Determine the [X, Y] coordinate at the center of the cell enclosing the given text.  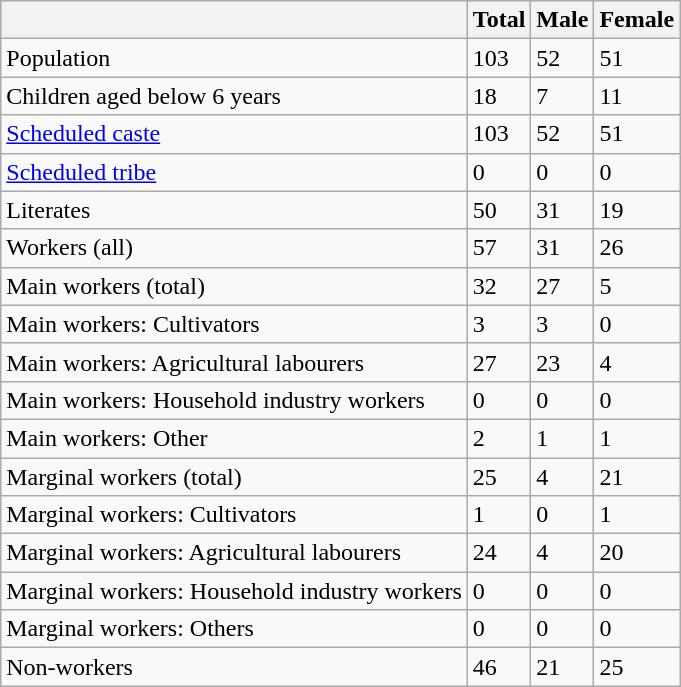
Female [637, 20]
Children aged below 6 years [234, 96]
7 [562, 96]
50 [499, 210]
19 [637, 210]
Marginal workers: Household industry workers [234, 591]
11 [637, 96]
Main workers: Agricultural labourers [234, 362]
Main workers: Household industry workers [234, 400]
57 [499, 248]
Scheduled caste [234, 134]
Marginal workers: Others [234, 629]
Marginal workers: Agricultural labourers [234, 553]
Marginal workers (total) [234, 477]
20 [637, 553]
32 [499, 286]
Literates [234, 210]
46 [499, 667]
23 [562, 362]
Male [562, 20]
Main workers: Other [234, 438]
Scheduled tribe [234, 172]
Main workers (total) [234, 286]
18 [499, 96]
Main workers: Cultivators [234, 324]
26 [637, 248]
Non-workers [234, 667]
5 [637, 286]
Total [499, 20]
24 [499, 553]
Population [234, 58]
Workers (all) [234, 248]
2 [499, 438]
Marginal workers: Cultivators [234, 515]
